Return the [X, Y] coordinate for the center point of the cell that contains the specified text.  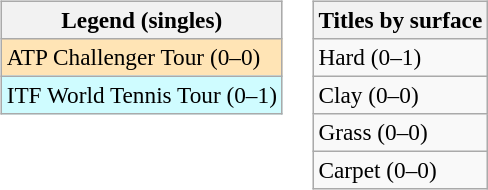
Hard (0–1) [400, 57]
Clay (0–0) [400, 95]
Titles by surface [400, 20]
ITF World Tennis Tour (0–1) [142, 95]
Grass (0–0) [400, 133]
Carpet (0–0) [400, 171]
ATP Challenger Tour (0–0) [142, 57]
Legend (singles) [142, 20]
